Scan for the cell matching the given text and deliver its [x, y] coordinate at center. 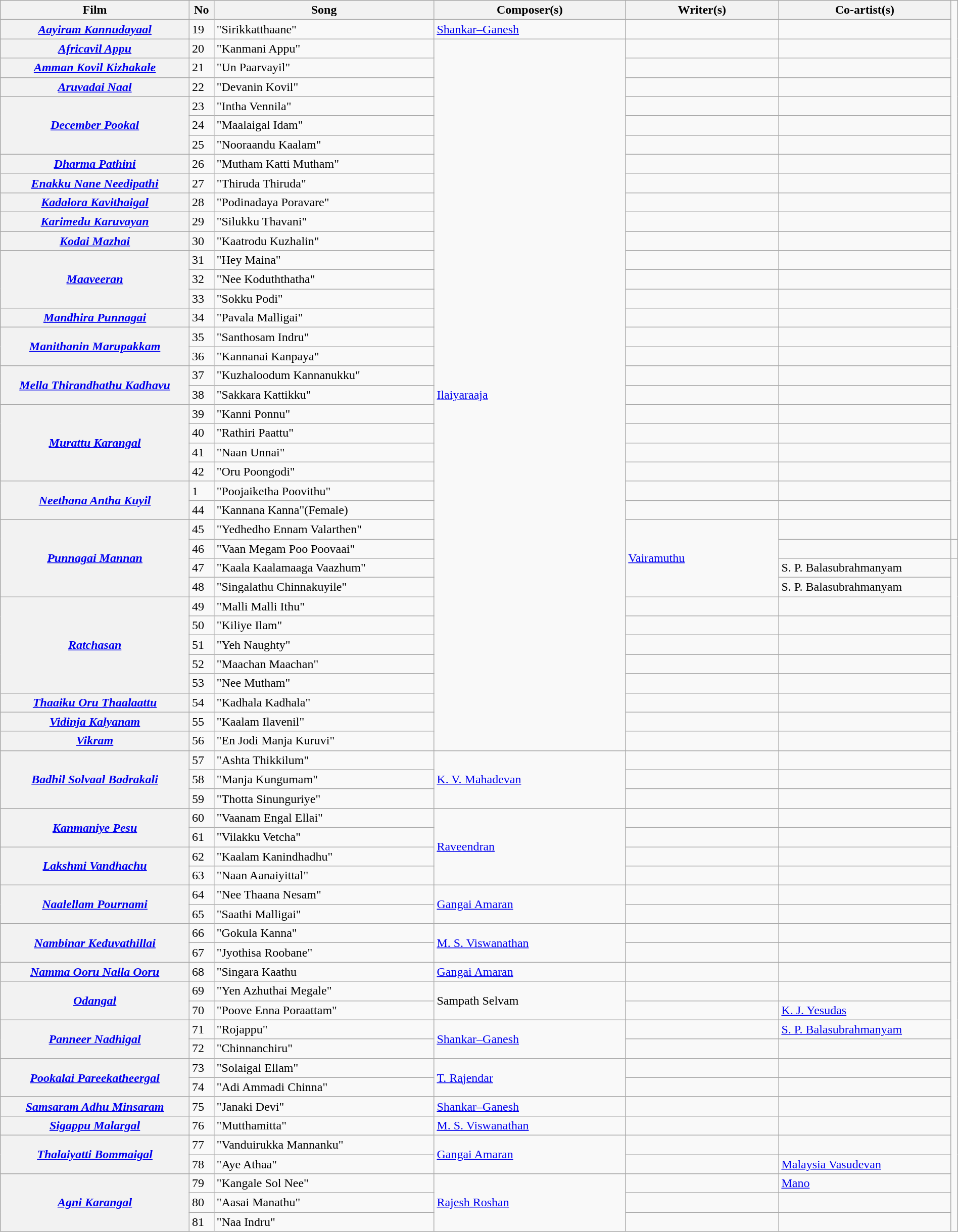
79 [201, 1183]
44 [201, 510]
"Vanduirukka Mannanku" [324, 1145]
"Thiruda Thiruda" [324, 183]
"Nee Thaana Nesam" [324, 895]
66 [201, 933]
Thaaiku Oru Thaalaattu [95, 702]
30 [201, 241]
34 [201, 318]
36 [201, 356]
63 [201, 876]
Malaysia Vasudevan [865, 1164]
"Kangale Sol Nee" [324, 1183]
"Hey Maina" [324, 260]
21 [201, 68]
"Devanin Kovil" [324, 87]
80 [201, 1203]
"Yedhedho Ennam Valarthen" [324, 529]
"Maalaigal Idam" [324, 125]
"Vaanam Engal Ellai" [324, 818]
"Kannanai Kanpaya" [324, 356]
Nambinar Keduvathillai [95, 943]
"Oru Poongodi" [324, 471]
54 [201, 702]
69 [201, 991]
31 [201, 260]
27 [201, 183]
Vikram [95, 741]
Neethana Antha Kuyil [95, 500]
32 [201, 279]
41 [201, 452]
Murattu Karangal [95, 443]
68 [201, 972]
72 [201, 1049]
61 [201, 837]
"Poove Enna Poraattam" [324, 1010]
76 [201, 1125]
51 [201, 645]
K. V. Mahadevan [530, 779]
Sampath Selvam [530, 1001]
55 [201, 722]
Kanmaniye Pesu [95, 827]
December Pookal [95, 125]
"Kiliye Ilam" [324, 626]
Panneer Nadhigal [95, 1039]
Africavil Appu [95, 49]
"Kuzhaloodum Kannanukku" [324, 375]
Kadalora Kavithaigal [95, 202]
"Sirikkatthaane" [324, 29]
"Sakkara Kattikku" [324, 395]
"Adi Ammadi Chinna" [324, 1087]
"En Jodi Manja Kuruvi" [324, 741]
K. J. Yesudas [865, 1010]
Namma Ooru Nalla Ooru [95, 972]
Rajesh Roshan [530, 1203]
"Naan Unnai" [324, 452]
Punnagai Mannan [95, 558]
Co-artist(s) [865, 10]
Mandhira Punnagai [95, 318]
Badhil Solvaal Badrakali [95, 779]
62 [201, 857]
Ilaiyaraaja [530, 395]
"Chinnanchiru" [324, 1049]
Kodai Mazhai [95, 241]
Dharma Pathini [95, 164]
56 [201, 741]
Thalaiyatti Bommaigal [95, 1154]
"Kaatrodu Kuzhalin" [324, 241]
"Silukku Thavani" [324, 221]
"Un Paarvayil" [324, 68]
"Malli Malli Ithu" [324, 606]
"Nooraandu Kaalam" [324, 145]
40 [201, 433]
59 [201, 798]
53 [201, 683]
71 [201, 1029]
"Nee Mutham" [324, 683]
67 [201, 953]
47 [201, 568]
50 [201, 626]
"Singalathu Chinnakuyile" [324, 587]
48 [201, 587]
"Singara Kaathu [324, 972]
Amman Kovil Kizhakale [95, 68]
37 [201, 375]
Vairamuthu [702, 558]
64 [201, 895]
75 [201, 1106]
"Aasai Manathu" [324, 1203]
Song [324, 10]
"Gokula Kanna" [324, 933]
"Kannana Kanna"(Female) [324, 510]
Enakku Nane Needipathi [95, 183]
"Intha Vennila" [324, 106]
"Kaala Kaalamaaga Vaazhum" [324, 568]
"Sokku Podi" [324, 299]
"Mutthamitta" [324, 1125]
"Yeh Naughty" [324, 645]
"Naa Indru" [324, 1222]
"Podinadaya Poravare" [324, 202]
29 [201, 221]
"Manja Kungumam" [324, 779]
45 [201, 529]
42 [201, 471]
"Rathiri Paattu" [324, 433]
"Janaki Devi" [324, 1106]
46 [201, 548]
"Kaalam Ilavenil" [324, 722]
"Nee Koduththatha" [324, 279]
52 [201, 664]
Agni Karangal [95, 1203]
25 [201, 145]
"Kanmani Appu" [324, 49]
Samsaram Adhu Minsaram [95, 1106]
"Aye Athaa" [324, 1164]
Maaveeran [95, 279]
Mella Thirandhathu Kadhavu [95, 385]
78 [201, 1164]
T. Rajendar [530, 1077]
Composer(s) [530, 10]
Manithanin Marupakkam [95, 347]
1 [201, 491]
Sigappu Malargal [95, 1125]
No [201, 10]
20 [201, 49]
24 [201, 125]
Aruvadai Naal [95, 87]
"Ashta Thikkilum" [324, 760]
"Solaigal Ellam" [324, 1068]
60 [201, 818]
Writer(s) [702, 10]
33 [201, 299]
"Rojappu" [324, 1029]
Ratchasan [95, 645]
58 [201, 779]
"Kadhala Kadhala" [324, 702]
65 [201, 914]
Odangal [95, 1001]
38 [201, 395]
77 [201, 1145]
Naalellam Pournami [95, 905]
35 [201, 337]
Karimedu Karuvayan [95, 221]
49 [201, 606]
Pookalai Pareekatheergal [95, 1077]
"Poojaiketha Poovithu" [324, 491]
"Naan Aanaiyittal" [324, 876]
26 [201, 164]
"Vilakku Vetcha" [324, 837]
Vidinja Kalyanam [95, 722]
19 [201, 29]
"Mutham Katti Mutham" [324, 164]
22 [201, 87]
Mano [865, 1183]
"Yen Azhuthai Megale" [324, 991]
"Pavala Malligai" [324, 318]
57 [201, 760]
Lakshmi Vandhachu [95, 866]
"Kanni Ponnu" [324, 414]
"Jyothisa Roobane" [324, 953]
81 [201, 1222]
23 [201, 106]
39 [201, 414]
"Maachan Maachan" [324, 664]
Film [95, 10]
"Vaan Megam Poo Poovaai" [324, 548]
74 [201, 1087]
"Kaalam Kanindhadhu" [324, 857]
70 [201, 1010]
Aayiram Kannudayaal [95, 29]
Raveendran [530, 846]
73 [201, 1068]
"Thotta Sinunguriye" [324, 798]
28 [201, 202]
"Santhosam Indru" [324, 337]
"Saathi Malligai" [324, 914]
